Extract the (X, Y) coordinate from the center of the cell holding the provided text.  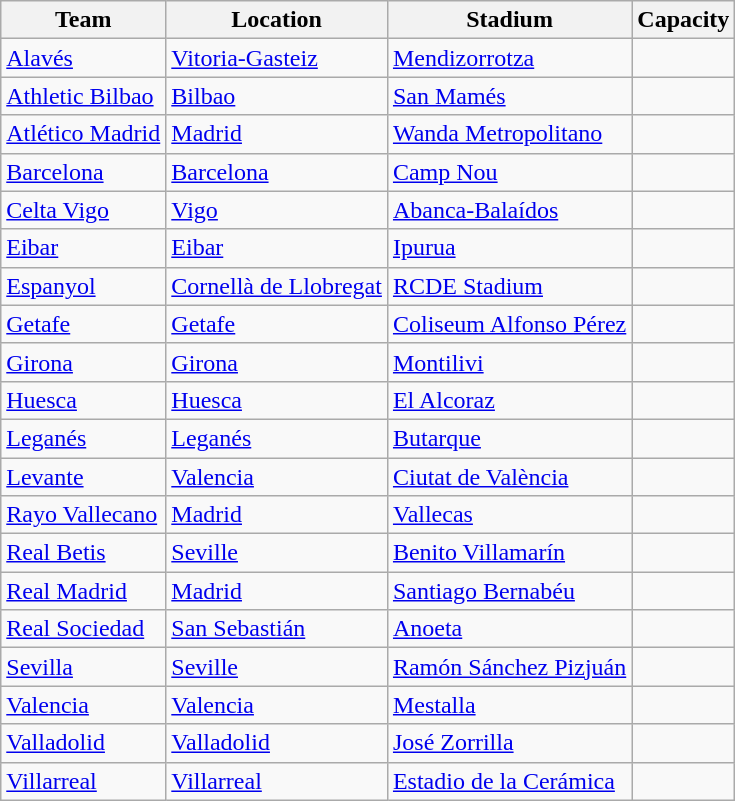
Montilivi (509, 362)
Cornellà de Llobregat (277, 286)
Real Betis (84, 553)
Wanda Metropolitano (509, 134)
Capacity (684, 20)
Alavés (84, 58)
Real Madrid (84, 591)
Espanyol (84, 286)
Location (277, 20)
Anoeta (509, 629)
San Sebastián (277, 629)
Sevilla (84, 667)
Mendizorrotza (509, 58)
Abanca-Balaídos (509, 210)
Levante (84, 477)
Rayo Vallecano (84, 515)
Ipurua (509, 248)
Vallecas (509, 515)
Real Sociedad (84, 629)
Vigo (277, 210)
Celta Vigo (84, 210)
José Zorrilla (509, 743)
Bilbao (277, 96)
San Mamés (509, 96)
Ramón Sánchez Pizjuán (509, 667)
Camp Nou (509, 172)
Mestalla (509, 705)
Vitoria-Gasteiz (277, 58)
Coliseum Alfonso Pérez (509, 324)
Butarque (509, 438)
Team (84, 20)
Stadium (509, 20)
Estadio de la Cerámica (509, 781)
Santiago Bernabéu (509, 591)
Ciutat de València (509, 477)
Atlético Madrid (84, 134)
El Alcoraz (509, 400)
RCDE Stadium (509, 286)
Benito Villamarín (509, 553)
Athletic Bilbao (84, 96)
